From the cell containing the given text, extract its center point as (x, y) coordinate. 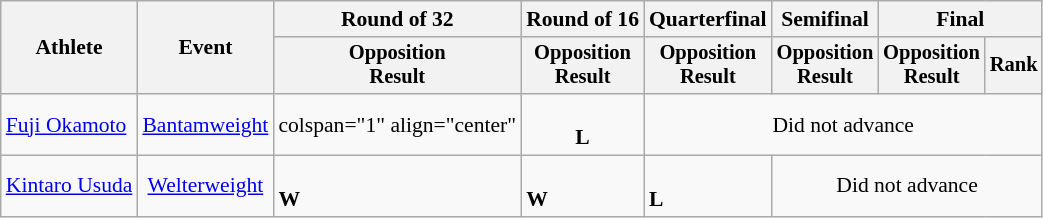
colspan="1" align="center" (397, 124)
Athlete (70, 48)
Round of 16 (582, 19)
Quarterfinal (708, 19)
Final (960, 19)
Bantamweight (205, 124)
Fuji Okamoto (70, 124)
Round of 32 (397, 19)
Semifinal (826, 19)
Welterweight (205, 186)
Rank (1014, 66)
Event (205, 48)
Kintaro Usuda (70, 186)
